Locate the cell with the specified text and output its (x, y) center coordinate. 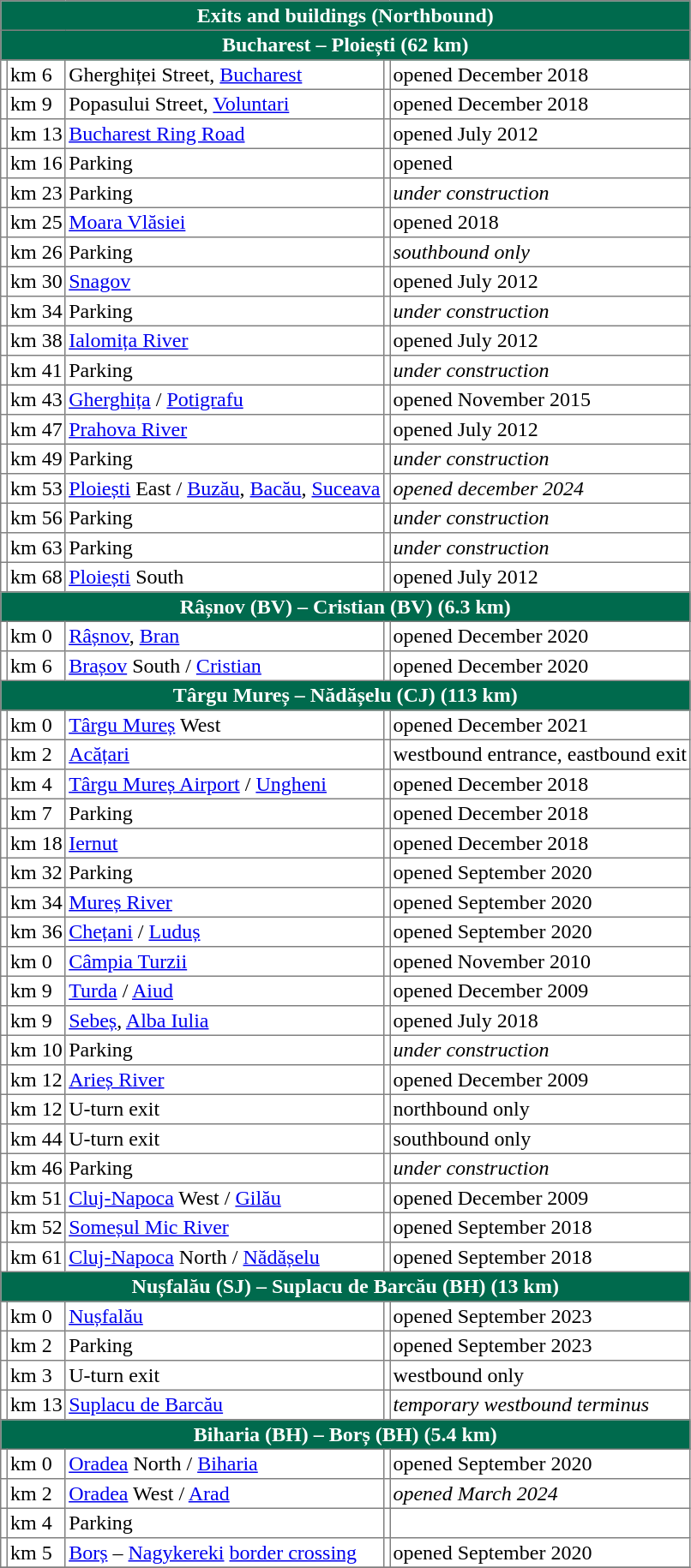
km 3 (36, 1375)
km 49 (36, 458)
km 63 (36, 548)
Popasului Street, Voluntari (225, 104)
opened December 2021 (540, 725)
km 38 (36, 340)
km 36 (36, 931)
km 43 (36, 399)
km 61 (36, 1257)
km 41 (36, 370)
opened december 2024 (540, 488)
km 52 (36, 1227)
Nușfalău (225, 1316)
km 51 (36, 1198)
Gherghiței Street, Bucharest (225, 75)
Suplacu de Barcău (225, 1404)
km 30 (36, 281)
Târgu Mureș West (225, 725)
km 7 (36, 813)
Snagov (225, 281)
Moara Vlăsiei (225, 222)
Acățari (225, 754)
Exits and buildings (Northbound) (345, 15)
Râșnov (BV) – Cristian (BV) (6.3 km) (345, 607)
Bucharest – Ploiești (62 km) (345, 45)
opened July 2018 (540, 1020)
Nușfalău (SJ) – Suplacu de Barcău (BH) (13 km) (345, 1286)
Someșul Mic River (225, 1227)
Oradea North / Biharia (225, 1463)
temporary westbound terminus (540, 1404)
westbound entrance, eastbound exit (540, 754)
km 56 (36, 518)
km 32 (36, 872)
Mureș River (225, 902)
opened March 2024 (540, 1493)
opened 2018 (540, 222)
Cluj-Napoca North / Nădășelu (225, 1257)
northbound only (540, 1109)
Borș – Nagykereki border crossing (225, 1553)
km 23 (36, 193)
Chețani / Luduș (225, 931)
km 5 (36, 1553)
opened (540, 163)
Biharia (BH) – Borș (BH) (5.4 km) (345, 1434)
Ialomița River (225, 340)
Turda / Aiud (225, 990)
Cluj-Napoca West / Gilău (225, 1198)
Câmpia Turzii (225, 961)
Brașov South / Cristian (225, 666)
km 68 (36, 577)
Râșnov, Bran (225, 636)
Ploiești East / Buzău, Bacău, Suceava (225, 488)
opened November 2010 (540, 961)
km 46 (36, 1168)
km 47 (36, 429)
Târgu Mureș Airport / Ungheni (225, 784)
km 44 (36, 1139)
km 10 (36, 1050)
Sebeș, Alba Iulia (225, 1020)
opened November 2015 (540, 399)
Ploiești South (225, 577)
Târgu Mureș – Nădășelu (CJ) (113 km) (345, 695)
km 25 (36, 222)
Prahova River (225, 429)
westbound only (540, 1375)
km 18 (36, 843)
km 16 (36, 163)
km 26 (36, 252)
km 53 (36, 488)
Arieș River (225, 1080)
Iernut (225, 843)
Gherghița / Potigrafu (225, 399)
Bucharest Ring Road (225, 134)
Oradea West / Arad (225, 1493)
